Pinpoint the cell where the given text exists, returning its [x, y] midpoint coordinate. 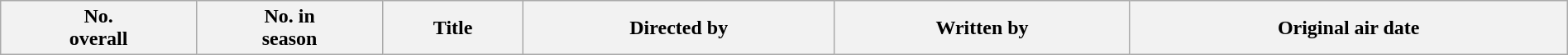
Title [453, 28]
Directed by [678, 28]
Written by [982, 28]
No. inseason [289, 28]
No.overall [99, 28]
Original air date [1348, 28]
